Locate the cell with the specified text and output its (x, y) center coordinate. 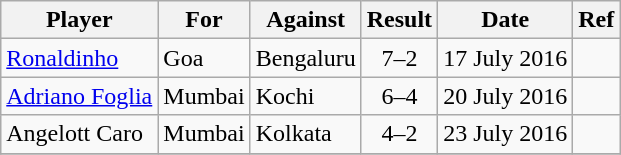
Angelott Caro (80, 134)
7–2 (399, 58)
Ref (596, 20)
Ronaldinho (80, 58)
Kochi (306, 96)
Date (506, 20)
17 July 2016 (506, 58)
6–4 (399, 96)
4–2 (399, 134)
Goa (204, 58)
Bengaluru (306, 58)
Player (80, 20)
20 July 2016 (506, 96)
Against (306, 20)
Kolkata (306, 134)
Result (399, 20)
23 July 2016 (506, 134)
Adriano Foglia (80, 96)
For (204, 20)
